Locate the cell with the specified text and output its [x, y] center coordinate. 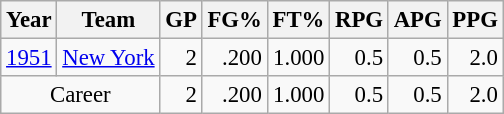
RPG [360, 20]
Year [29, 20]
FG% [234, 20]
New York [108, 58]
GP [181, 20]
Career [80, 95]
APG [418, 20]
PPG [475, 20]
FT% [298, 20]
1951 [29, 58]
Team [108, 20]
